Identify which cell holds the provided text, then report its (x, y) central coordinate. 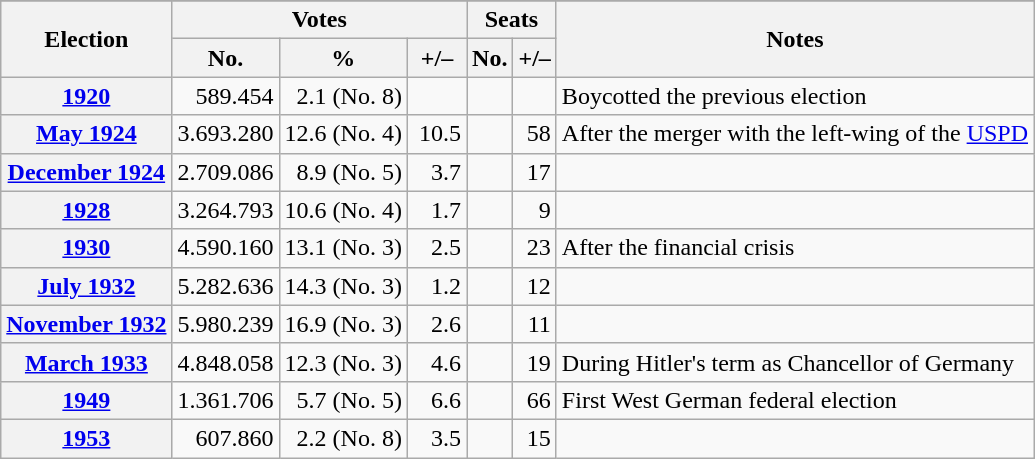
16.9 (No. 3) (343, 324)
December 1924 (86, 172)
After the financial crisis (794, 248)
10.6 (No. 4) (343, 210)
17 (534, 172)
4.6 (436, 362)
13.1 (No. 3) (343, 248)
2.6 (436, 324)
5.980.239 (226, 324)
1953 (86, 438)
2.2 (No. 8) (343, 438)
Seats (512, 20)
15 (534, 438)
1.7 (436, 210)
% (343, 58)
After the merger with the left-wing of the USPD (794, 134)
1.361.706 (226, 400)
10.5 (436, 134)
8.9 (No. 5) (343, 172)
1930 (86, 248)
First West German federal election (794, 400)
4.848.058 (226, 362)
July 1932 (86, 286)
12 (534, 286)
607.860 (226, 438)
11 (534, 324)
6.6 (436, 400)
3.5 (436, 438)
12.3 (No. 3) (343, 362)
1949 (86, 400)
589.454 (226, 96)
May 1924 (86, 134)
1928 (86, 210)
5.7 (No. 5) (343, 400)
3.7 (436, 172)
3.264.793 (226, 210)
During Hitler's term as Chancellor of Germany (794, 362)
9 (534, 210)
66 (534, 400)
Votes (320, 20)
4.590.160 (226, 248)
Election (86, 39)
November 1932 (86, 324)
58 (534, 134)
1.2 (436, 286)
14.3 (No. 3) (343, 286)
5.282.636 (226, 286)
12.6 (No. 4) (343, 134)
Notes (794, 39)
Boycotted the previous election (794, 96)
2.5 (436, 248)
3.693.280 (226, 134)
23 (534, 248)
19 (534, 362)
March 1933 (86, 362)
2.1 (No. 8) (343, 96)
1920 (86, 96)
2.709.086 (226, 172)
